Detect which cell encompasses the target text, then output its (X, Y) center coordinate. 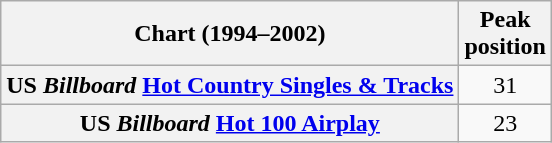
23 (505, 123)
31 (505, 85)
Peakposition (505, 34)
Chart (1994–2002) (230, 34)
US Billboard Hot 100 Airplay (230, 123)
US Billboard Hot Country Singles & Tracks (230, 85)
